Find where the given text appears and provide that cell's center as [X, Y] coordinate. 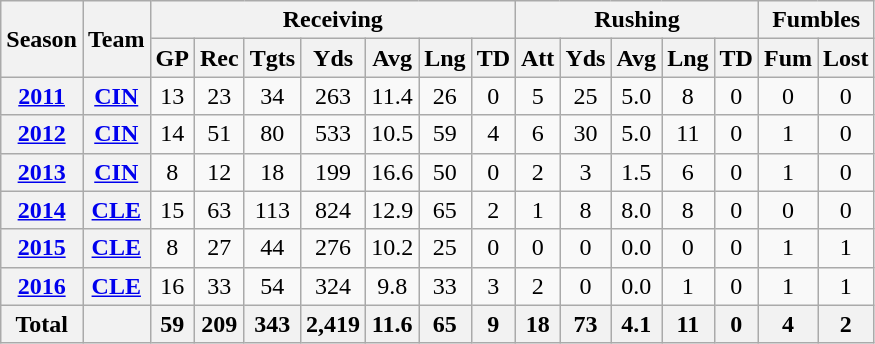
12 [219, 172]
11.6 [392, 324]
13 [172, 96]
11.4 [392, 96]
2,419 [334, 324]
Fumbles [816, 20]
23 [219, 96]
10.2 [392, 248]
2012 [42, 134]
9.8 [392, 286]
63 [219, 210]
26 [445, 96]
16.6 [392, 172]
276 [334, 248]
4.1 [636, 324]
2013 [42, 172]
Lost [846, 58]
113 [272, 210]
2016 [42, 286]
199 [334, 172]
1.5 [636, 172]
14 [172, 134]
Receiving [332, 20]
Rec [219, 58]
5 [538, 96]
50 [445, 172]
27 [219, 248]
8.0 [636, 210]
2011 [42, 96]
34 [272, 96]
Att [538, 58]
30 [586, 134]
51 [219, 134]
Fum [788, 58]
54 [272, 286]
10.5 [392, 134]
9 [493, 324]
824 [334, 210]
533 [334, 134]
15 [172, 210]
12.9 [392, 210]
80 [272, 134]
44 [272, 248]
GP [172, 58]
73 [586, 324]
Total [42, 324]
Rushing [638, 20]
2014 [42, 210]
2015 [42, 248]
263 [334, 96]
209 [219, 324]
Season [42, 39]
16 [172, 286]
Tgts [272, 58]
324 [334, 286]
Team [116, 39]
343 [272, 324]
